Capture the cell that displays the provided text and extract its (X, Y) central coordinate. 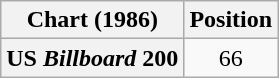
Chart (1986) (92, 20)
Position (231, 20)
66 (231, 58)
US Billboard 200 (92, 58)
